Return the (X, Y) coordinate for the center point of the cell that contains the specified text.  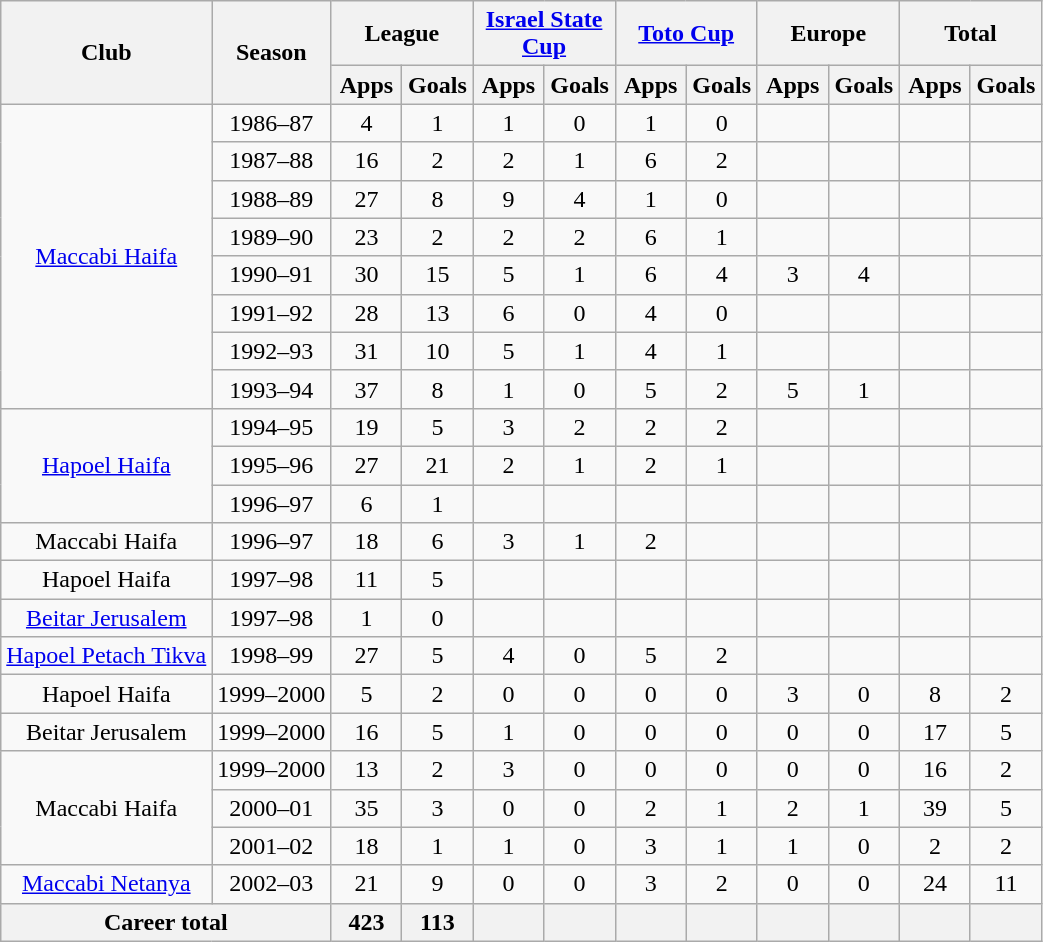
39 (934, 808)
Total (970, 34)
2000–01 (272, 808)
1990–91 (272, 275)
19 (366, 427)
35 (366, 808)
Season (272, 52)
24 (934, 884)
1987–88 (272, 161)
League (402, 34)
1989–90 (272, 237)
28 (366, 313)
31 (366, 351)
Hapoel Petach Tikva (106, 656)
30 (366, 275)
423 (366, 922)
1993–94 (272, 389)
15 (438, 275)
Maccabi Netanya (106, 884)
1994–95 (272, 427)
1992–93 (272, 351)
1988–89 (272, 199)
1995–96 (272, 465)
Israel State Cup (544, 34)
Europe (828, 34)
Career total (166, 922)
Club (106, 52)
17 (934, 732)
37 (366, 389)
Toto Cup (686, 34)
2002–03 (272, 884)
2001–02 (272, 846)
113 (438, 922)
1991–92 (272, 313)
23 (366, 237)
1986–87 (272, 123)
1998–99 (272, 656)
10 (438, 351)
